Identify which cell holds the provided text, then report its [X, Y] central coordinate. 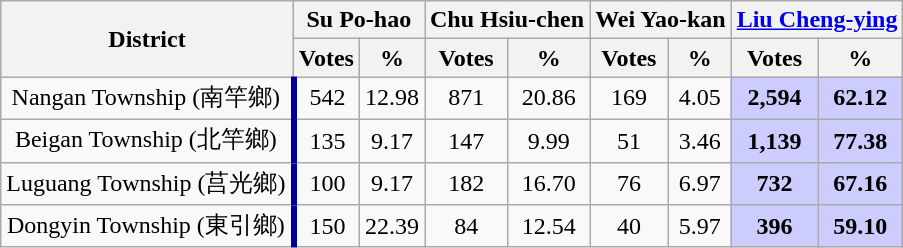
182 [466, 184]
51 [630, 140]
147 [466, 140]
Wei Yao-kan [661, 20]
542 [326, 98]
22.39 [392, 226]
Beigan Township (北竿鄉) [147, 140]
59.10 [860, 226]
100 [326, 184]
396 [774, 226]
40 [630, 226]
169 [630, 98]
Luguang Township (莒光鄉) [147, 184]
1,139 [774, 140]
Liu Cheng-ying [817, 20]
77.38 [860, 140]
Chu Hsiu-chen [506, 20]
Su Po-hao [358, 20]
6.97 [700, 184]
135 [326, 140]
84 [466, 226]
4.05 [700, 98]
9.99 [549, 140]
Nangan Township (南竿鄉) [147, 98]
3.46 [700, 140]
Dongyin Township (東引鄉) [147, 226]
District [147, 39]
20.86 [549, 98]
871 [466, 98]
16.70 [549, 184]
5.97 [700, 226]
150 [326, 226]
62.12 [860, 98]
12.54 [549, 226]
76 [630, 184]
12.98 [392, 98]
732 [774, 184]
67.16 [860, 184]
2,594 [774, 98]
